Capture the cell that displays the provided text and extract its [X, Y] central coordinate. 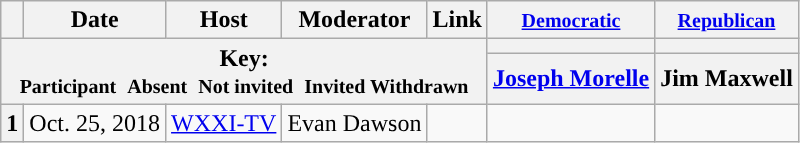
Democratic [570, 20]
Evan Dawson [354, 123]
Date [95, 20]
Link [457, 20]
Jim Maxwell [727, 78]
1 [12, 123]
Host [224, 20]
Oct. 25, 2018 [95, 123]
Moderator [354, 20]
Republican [727, 20]
Joseph Morelle [570, 78]
Key: Participant Absent Not invited Invited Withdrawn [244, 72]
WXXI-TV [224, 123]
